Scan for the cell matching the given text and deliver its [x, y] coordinate at center. 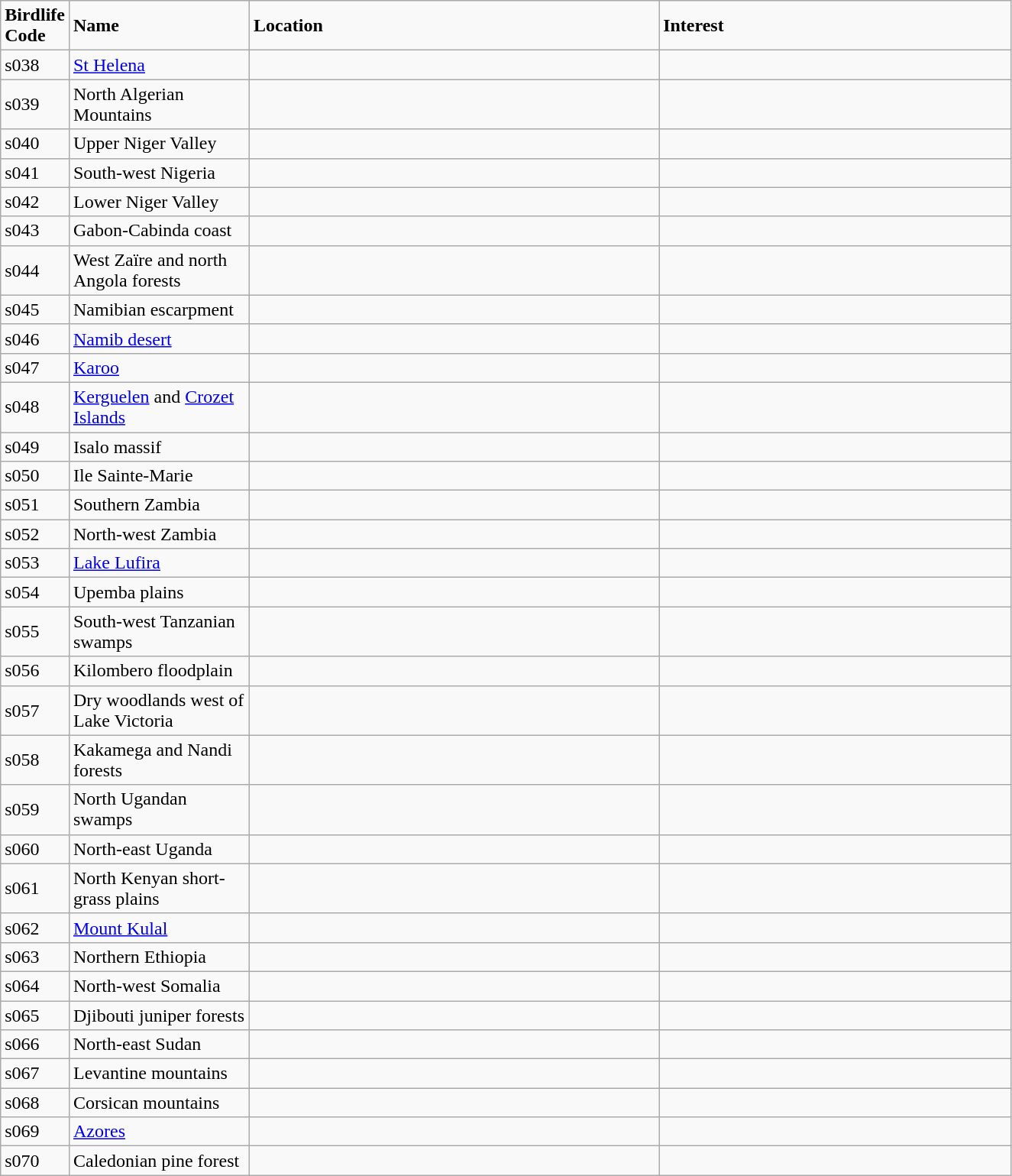
s065 [35, 1016]
Upper Niger Valley [159, 144]
Mount Kulal [159, 928]
Corsican mountains [159, 1103]
Kakamega and Nandi forests [159, 760]
North-west Zambia [159, 534]
s055 [35, 631]
North Algerian Mountains [159, 104]
Location [454, 26]
s040 [35, 144]
s069 [35, 1132]
s042 [35, 202]
Kerguelen and Crozet Islands [159, 407]
Namib desert [159, 339]
s045 [35, 309]
Djibouti juniper forests [159, 1016]
Gabon-Cabinda coast [159, 231]
North-east Sudan [159, 1045]
Namibian escarpment [159, 309]
St Helena [159, 65]
North-east Uganda [159, 849]
s047 [35, 368]
Azores [159, 1132]
s051 [35, 505]
Southern Zambia [159, 505]
s059 [35, 810]
Name [159, 26]
s043 [35, 231]
s050 [35, 476]
s053 [35, 563]
s052 [35, 534]
South-west Tanzanian swamps [159, 631]
South-west Nigeria [159, 173]
Interest [836, 26]
s049 [35, 447]
s048 [35, 407]
Upemba plains [159, 592]
s067 [35, 1074]
s057 [35, 711]
s039 [35, 104]
North Ugandan swamps [159, 810]
Karoo [159, 368]
Birdlife Code [35, 26]
s044 [35, 271]
s070 [35, 1161]
s058 [35, 760]
s041 [35, 173]
s038 [35, 65]
s062 [35, 928]
Lake Lufira [159, 563]
s054 [35, 592]
s060 [35, 849]
s063 [35, 957]
s056 [35, 671]
s046 [35, 339]
North-west Somalia [159, 986]
Isalo massif [159, 447]
Northern Ethiopia [159, 957]
s061 [35, 888]
s064 [35, 986]
s066 [35, 1045]
Ile Sainte-Marie [159, 476]
Kilombero floodplain [159, 671]
Caledonian pine forest [159, 1161]
Levantine mountains [159, 1074]
West Zaïre and north Angola forests [159, 271]
Lower Niger Valley [159, 202]
North Kenyan short-grass plains [159, 888]
s068 [35, 1103]
Dry woodlands west of Lake Victoria [159, 711]
